Output the (x, y) coordinate of the center of the cell containing the given text.  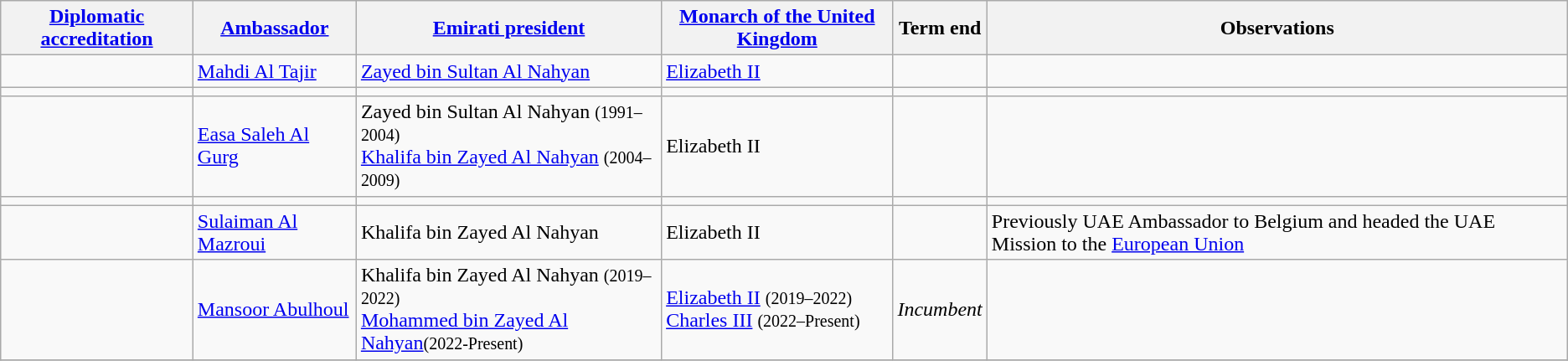
Term end (940, 28)
Diplomatic accreditation (97, 28)
Sulaiman Al Mazroui (275, 233)
Mansoor Abulhoul (275, 310)
Emirati president (508, 28)
Mahdi Al Tajir (275, 71)
Elizabeth II (2019–2022)Charles III (2022–Present) (777, 310)
Khalifa bin Zayed Al Nahyan (2019–2022)Mohammed bin Zayed Al Nahyan(2022-Present) (508, 310)
Incumbent (940, 310)
Monarch of the United Kingdom (777, 28)
Ambassador (275, 28)
Easa Saleh Al Gurg (275, 146)
Zayed bin Sultan Al Nahyan (508, 71)
Observations (1277, 28)
Khalifa bin Zayed Al Nahyan (508, 233)
Zayed bin Sultan Al Nahyan (1991–2004)Khalifa bin Zayed Al Nahyan (2004–2009) (508, 146)
Previously UAE Ambassador to Belgium and headed the UAE Mission to the European Union (1277, 233)
